Pinpoint the cell where the given text exists, returning its [x, y] midpoint coordinate. 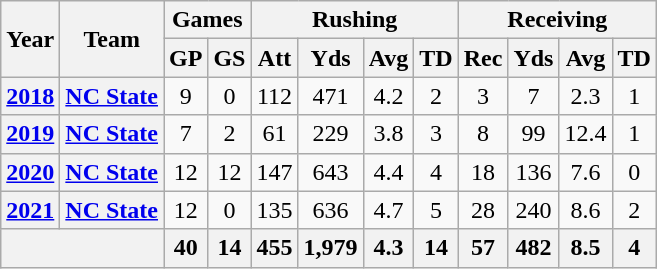
4.4 [388, 172]
99 [534, 134]
8.5 [586, 248]
28 [483, 210]
57 [483, 248]
4.3 [388, 248]
9 [186, 96]
61 [274, 134]
135 [274, 210]
GS [230, 58]
18 [483, 172]
40 [186, 248]
8 [483, 134]
8.6 [586, 210]
136 [534, 172]
GP [186, 58]
2.3 [586, 96]
7.6 [586, 172]
240 [534, 210]
636 [330, 210]
112 [274, 96]
229 [330, 134]
1,979 [330, 248]
4.7 [388, 210]
5 [436, 210]
455 [274, 248]
12.4 [586, 134]
Rushing [354, 20]
Rec [483, 58]
147 [274, 172]
Team [112, 39]
Games [208, 20]
Att [274, 58]
Receiving [557, 20]
2021 [30, 210]
2019 [30, 134]
4.2 [388, 96]
2018 [30, 96]
471 [330, 96]
482 [534, 248]
3.8 [388, 134]
643 [330, 172]
Year [30, 39]
2020 [30, 172]
